Search for the cell housing the specified text and yield its [X, Y] center coordinate. 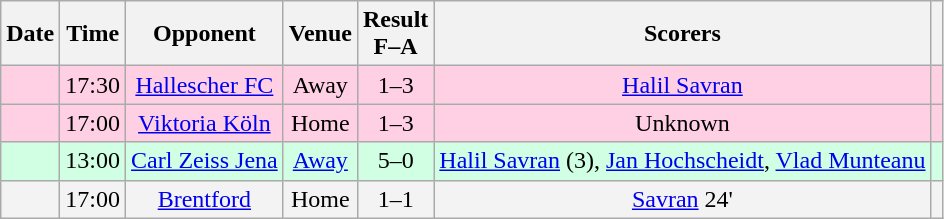
1–1 [395, 199]
Scorers [682, 34]
Halil Savran (3), Jan Hochscheidt, Vlad Munteanu [682, 161]
Viktoria Köln [205, 123]
Halil Savran [682, 85]
Opponent [205, 34]
Brentford [205, 199]
Unknown [682, 123]
13:00 [93, 161]
ResultF–A [395, 34]
Carl Zeiss Jena [205, 161]
Hallescher FC [205, 85]
5–0 [395, 161]
17:30 [93, 85]
Time [93, 34]
Venue [320, 34]
Date [30, 34]
Savran 24' [682, 199]
